Provide the [x, y] coordinate of the cell's center where the given text is located.  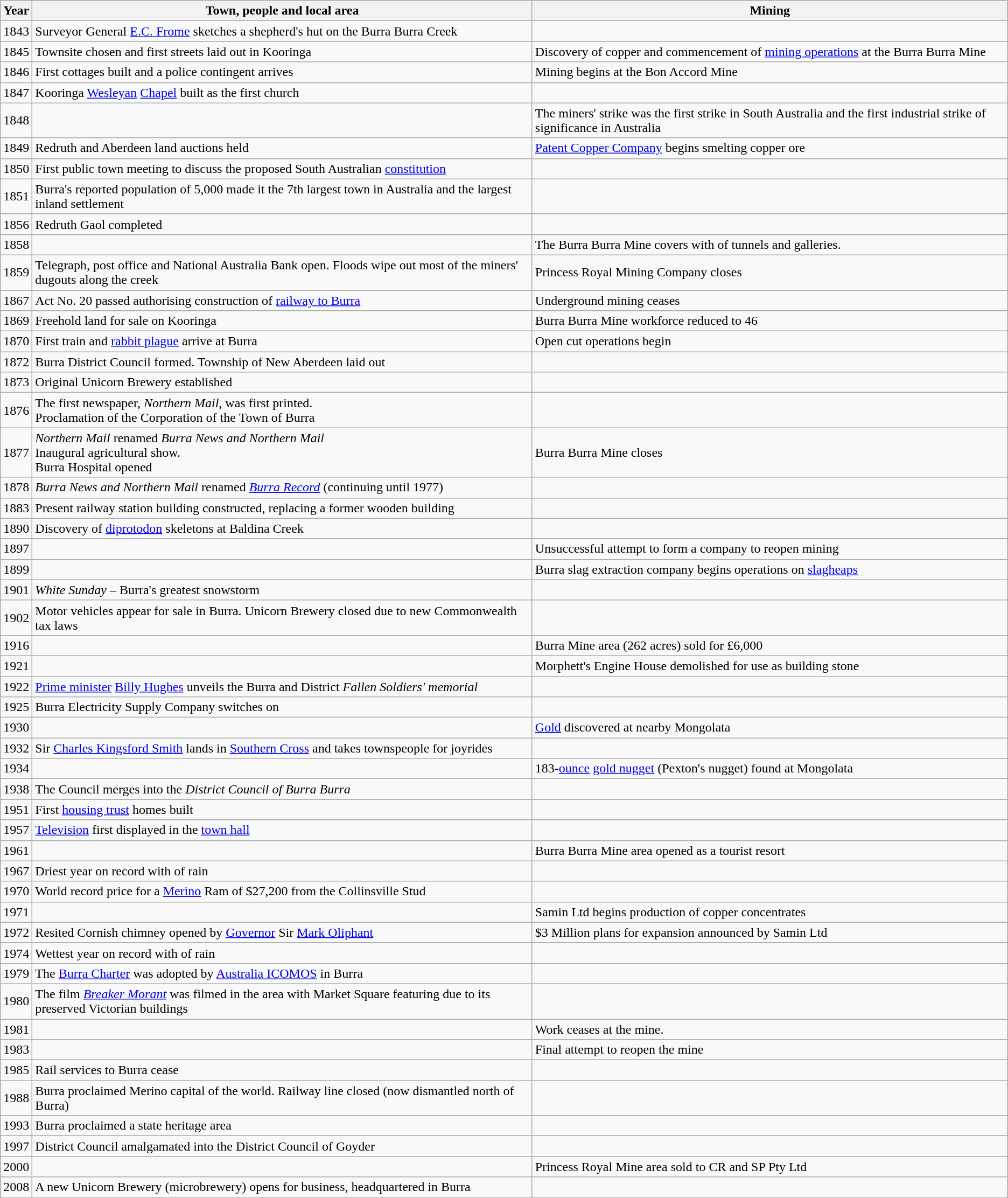
1967 [16, 871]
Underground mining ceases [770, 300]
1930 [16, 728]
The Burra Charter was adopted by Australia ICOMOS in Burra [282, 973]
Burra's reported population of 5,000 made it the 7th largest town in Australia and the largest inland settlement [282, 196]
Motor vehicles appear for sale in Burra. Unicorn Brewery closed due to new Commonwealth tax laws [282, 617]
1971 [16, 912]
Town, people and local area [282, 11]
District Council amalgamated into the District Council of Goyder [282, 1146]
The Council merges into the District Council of Burra Burra [282, 789]
1970 [16, 891]
Resited Cornish chimney opened by Governor Sir Mark Oliphant [282, 932]
Princess Royal Mine area sold to CR and SP Pty Ltd [770, 1167]
1846 [16, 72]
Redruth Gaol completed [282, 224]
1883 [16, 508]
Surveyor General E.C. Frome sketches a shepherd's hut on the Burra Burra Creek [282, 31]
First housing trust homes built [282, 810]
1876 [16, 410]
Burra proclaimed Merino capital of the world. Railway line closed (now dismantled north of Burra) [282, 1098]
Driest year on record with of rain [282, 871]
Mining begins at the Bon Accord Mine [770, 72]
Discovery of copper and commencement of mining operations at the Burra Burra Mine [770, 52]
Northern Mail renamed Burra News and Northern MailInaugural agricultural show.Burra Hospital opened [282, 452]
Townsite chosen and first streets laid out in Kooringa [282, 52]
Open cut operations begin [770, 342]
The Burra Burra Mine covers with of tunnels and galleries. [770, 245]
Gold discovered at nearby Mongolata [770, 728]
1921 [16, 666]
The film Breaker Morant was filmed in the area with Market Square featuring due to its preserved Victorian buildings [282, 1001]
1922 [16, 687]
Burra slag extraction company begins operations on slagheaps [770, 569]
1869 [16, 321]
Patent Copper Company begins smelting copper ore [770, 148]
A new Unicorn Brewery (microbrewery) opens for business, headquartered in Burra [282, 1187]
Morphett's Engine House demolished for use as building stone [770, 666]
1985 [16, 1070]
Discovery of diprotodon skeletons at Baldina Creek [282, 528]
Rail services to Burra cease [282, 1070]
Redruth and Aberdeen land auctions held [282, 148]
1916 [16, 645]
Burra Mine area (262 acres) sold for £6,000 [770, 645]
$3 Million plans for expansion announced by Samin Ltd [770, 932]
1849 [16, 148]
1901 [16, 590]
1974 [16, 953]
Freehold land for sale on Kooringa [282, 321]
Final attempt to reopen the mine [770, 1050]
1851 [16, 196]
First public town meeting to discuss the proposed South Australian constitution [282, 169]
Burra proclaimed a state heritage area [282, 1126]
1858 [16, 245]
183-ounce gold nugget (Pexton's nugget) found at Mongolata [770, 769]
1979 [16, 973]
1878 [16, 487]
1897 [16, 549]
The first newspaper, Northern Mail, was first printed.Proclamation of the Corporation of the Town of Burra [282, 410]
Television first displayed in the town hall [282, 830]
1980 [16, 1001]
1890 [16, 528]
1856 [16, 224]
1877 [16, 452]
Telegraph, post office and National Australia Bank open. Floods wipe out most of the miners' dugouts along the creek [282, 273]
1938 [16, 789]
World record price for a Merino Ram of $27,200 from the Collinsville Stud [282, 891]
Prime minister Billy Hughes unveils the Burra and District Fallen Soldiers' memorial [282, 687]
1988 [16, 1098]
1951 [16, 810]
1961 [16, 851]
1845 [16, 52]
1983 [16, 1050]
Burra Burra Mine workforce reduced to 46 [770, 321]
1850 [16, 169]
1972 [16, 932]
1957 [16, 830]
Work ceases at the mine. [770, 1029]
Samin Ltd begins production of copper concentrates [770, 912]
White Sunday – Burra's greatest snowstorm [282, 590]
First train and rabbit plague arrive at Burra [282, 342]
1847 [16, 93]
1993 [16, 1126]
1902 [16, 617]
2008 [16, 1187]
Burra Burra Mine area opened as a tourist resort [770, 851]
1925 [16, 707]
1997 [16, 1146]
2000 [16, 1167]
First cottages built and a police contingent arrives [282, 72]
1932 [16, 748]
Kooringa Wesleyan Chapel built as the first church [282, 93]
Sir Charles Kingsford Smith lands in Southern Cross and takes townspeople for joyrides [282, 748]
1934 [16, 769]
Burra News and Northern Mail renamed Burra Record (continuing until 1977) [282, 487]
1873 [16, 382]
Burra Burra Mine closes [770, 452]
Princess Royal Mining Company closes [770, 273]
The miners' strike was the first strike in South Australia and the first industrial strike of significance in Australia [770, 121]
1867 [16, 300]
1859 [16, 273]
1899 [16, 569]
Year [16, 11]
1843 [16, 31]
1872 [16, 362]
Burra District Council formed. Township of New Aberdeen laid out [282, 362]
Original Unicorn Brewery established [282, 382]
1870 [16, 342]
1981 [16, 1029]
Present railway station building constructed, replacing a former wooden building [282, 508]
Mining [770, 11]
Burra Electricity Supply Company switches on [282, 707]
Act No. 20 passed authorising construction of railway to Burra [282, 300]
1848 [16, 121]
Unsuccessful attempt to form a company to reopen mining [770, 549]
Wettest year on record with of rain [282, 953]
